For the text-containing cell, return its midpoint in (x, y) coordinate format. 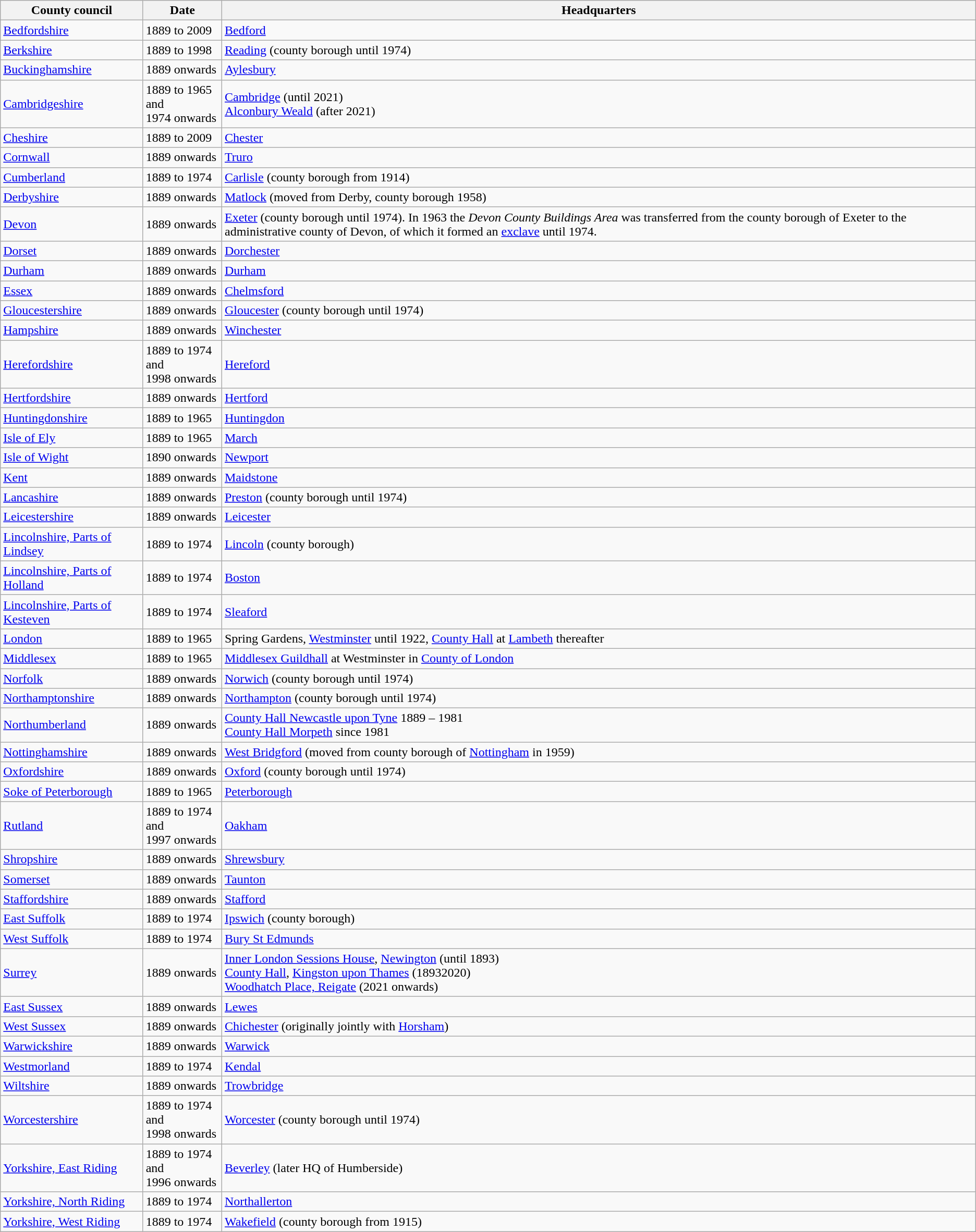
Worcestershire (72, 1120)
County Hall Newcastle upon Tyne 1889 – 1981County Hall Morpeth since 1981 (599, 725)
Staffordshire (72, 899)
Beverley (later HQ of Humberside) (599, 1168)
Surrey (72, 972)
Boston (599, 577)
Matlock (moved from Derby, county borough 1958) (599, 197)
Isle of Ely (72, 438)
Aylesbury (599, 70)
East Sussex (72, 1006)
Date (182, 10)
Shropshire (72, 859)
Norfolk (72, 678)
Nottinghamshire (72, 752)
Dorset (72, 251)
Cornwall (72, 157)
Cumberland (72, 177)
Derbyshire (72, 197)
Cheshire (72, 138)
1889 to 1998 (182, 50)
West Suffolk (72, 939)
Chichester (originally jointly with Horsham) (599, 1026)
Northumberland (72, 725)
Middlesex Guildhall at Westminster in County of London (599, 658)
Hereford (599, 364)
Spring Gardens, Westminster until 1922, County Hall at Lambeth thereafter (599, 638)
Buckinghamshire (72, 70)
Hampshire (72, 330)
Lewes (599, 1006)
March (599, 438)
Wiltshire (72, 1086)
Huntingdon (599, 418)
Lincolnshire, Parts of Holland (72, 577)
Hertford (599, 398)
Somerset (72, 879)
Westmorland (72, 1066)
Kendal (599, 1066)
Newport (599, 458)
Gloucestershire (72, 311)
Northallerton (599, 1202)
Winchester (599, 330)
1890 onwards (182, 458)
Leicestershire (72, 517)
Yorkshire, East Riding (72, 1168)
Cambridgeshire (72, 104)
Oxford (county borough until 1974) (599, 772)
Isle of Wight (72, 458)
Sleaford (599, 612)
Huntingdonshire (72, 418)
Reading (county borough until 1974) (599, 50)
Gloucester (county borough until 1974) (599, 311)
Berkshire (72, 50)
Devon (72, 224)
Bury St Edmunds (599, 939)
1889 to 1974 and1997 onwards (182, 826)
West Sussex (72, 1026)
Leicester (599, 517)
Yorkshire, West Riding (72, 1222)
Lancashire (72, 497)
Shrewsbury (599, 859)
Taunton (599, 879)
Norwich (county borough until 1974) (599, 678)
Wakefield (county borough from 1915) (599, 1222)
Inner London Sessions House, Newington (until 1893)County Hall, Kingston upon Thames (18932020)Woodhatch Place, Reigate (2021 onwards) (599, 972)
Headquarters (599, 10)
Middlesex (72, 658)
Dorchester (599, 251)
1889 to 1974 and1996 onwards (182, 1168)
Northamptonshire (72, 698)
Cambridge (until 2021)Alconbury Weald (after 2021) (599, 104)
Stafford (599, 899)
Peterborough (599, 792)
Worcester (county borough until 1974) (599, 1120)
Truro (599, 157)
Yorkshire, North Riding (72, 1202)
Lincolnshire, Parts of Kesteven (72, 612)
London (72, 638)
Warwick (599, 1046)
Lincolnshire, Parts of Lindsey (72, 544)
Essex (72, 290)
Lincoln (county borough) (599, 544)
Soke of Peterborough (72, 792)
1889 to 1965 and1974 onwards (182, 104)
West Bridgford (moved from county borough of Nottingham in 1959) (599, 752)
Rutland (72, 826)
Bedford (599, 30)
Chester (599, 138)
Hertfordshire (72, 398)
Chelmsford (599, 290)
Ipswich (county borough) (599, 919)
Trowbridge (599, 1086)
Oxfordshire (72, 772)
Kent (72, 477)
Herefordshire (72, 364)
Northampton (county borough until 1974) (599, 698)
Bedfordshire (72, 30)
Maidstone (599, 477)
Oakham (599, 826)
Carlisle (county borough from 1914) (599, 177)
East Suffolk (72, 919)
County council (72, 10)
Preston (county borough until 1974) (599, 497)
Warwickshire (72, 1046)
